Output the [X, Y] coordinate of the center of the cell containing the given text.  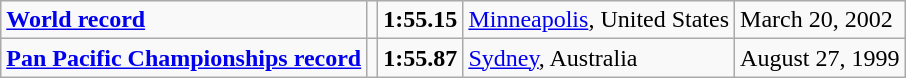
August 27, 1999 [820, 58]
March 20, 2002 [820, 20]
Minneapolis, United States [599, 20]
World record [184, 20]
1:55.87 [420, 58]
Pan Pacific Championships record [184, 58]
1:55.15 [420, 20]
Sydney, Australia [599, 58]
